Extract the [X, Y] coordinate from the center of the cell holding the provided text.  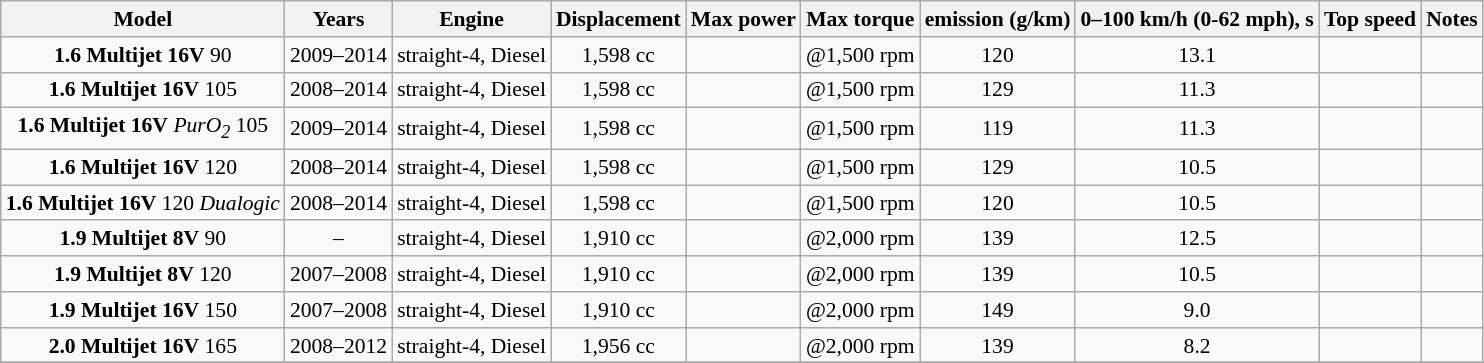
Displacement [618, 19]
1.6 Multijet 16V 120 [143, 167]
Max torque [860, 19]
Model [143, 19]
emission (g/km) [998, 19]
Max power [744, 19]
Years [338, 19]
1.6 Multijet 16V 105 [143, 90]
12.5 [1196, 239]
119 [998, 128]
1.6 Multijet 16V 90 [143, 55]
1.9 Multijet 8V 120 [143, 274]
– [338, 239]
1.9 Multijet 16V 150 [143, 310]
149 [998, 310]
1.6 Multijet 16V 120 Dualogic [143, 203]
13.1 [1196, 55]
9.0 [1196, 310]
1.9 Multijet 8V 90 [143, 239]
0–100 km/h (0-62 mph), s [1196, 19]
Notes [1452, 19]
Top speed [1370, 19]
Engine [472, 19]
1.6 Multijet 16V PurO2 105 [143, 128]
